Detect which cell encompasses the target text, then output its [x, y] center coordinate. 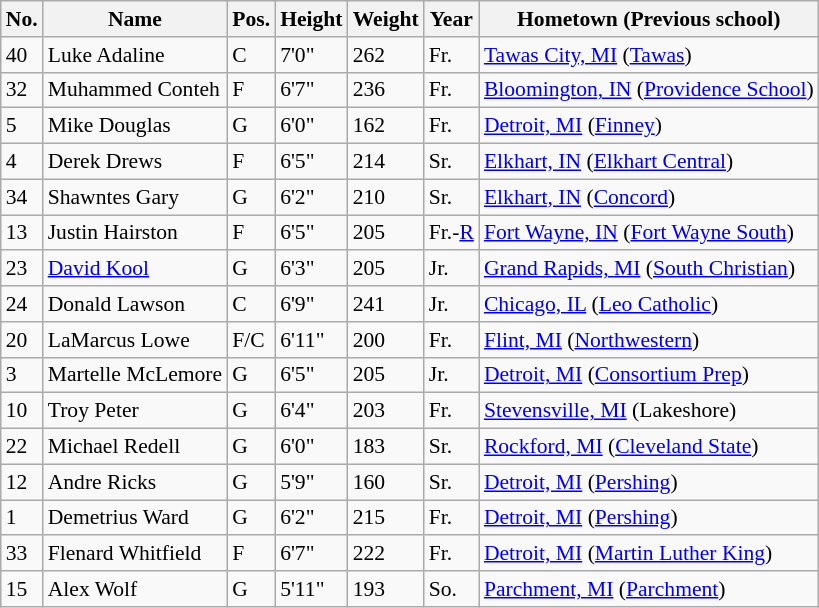
210 [386, 197]
Mike Douglas [136, 126]
So. [452, 589]
Shawntes Gary [136, 197]
Year [452, 19]
Rockford, MI (Cleveland State) [649, 447]
Donald Lawson [136, 304]
Stevensville, MI (Lakeshore) [649, 411]
24 [22, 304]
33 [22, 554]
32 [22, 90]
Parchment, MI (Parchment) [649, 589]
7'0" [311, 55]
Name [136, 19]
40 [22, 55]
6'11" [311, 340]
Flenard Whitfield [136, 554]
236 [386, 90]
Fort Wayne, IN (Fort Wayne South) [649, 233]
Luke Adaline [136, 55]
5 [22, 126]
193 [386, 589]
Muhammed Conteh [136, 90]
Chicago, IL (Leo Catholic) [649, 304]
Hometown (Previous school) [649, 19]
Martelle McLemore [136, 375]
David Kool [136, 269]
183 [386, 447]
160 [386, 482]
Detroit, MI (Finney) [649, 126]
Fr.-R [452, 233]
Troy Peter [136, 411]
22 [22, 447]
15 [22, 589]
Detroit, MI (Martin Luther King) [649, 554]
10 [22, 411]
Detroit, MI (Consortium Prep) [649, 375]
No. [22, 19]
Andre Ricks [136, 482]
6'4" [311, 411]
Tawas City, MI (Tawas) [649, 55]
23 [22, 269]
Pos. [251, 19]
20 [22, 340]
215 [386, 518]
5'11" [311, 589]
214 [386, 162]
34 [22, 197]
3 [22, 375]
5'9" [311, 482]
Weight [386, 19]
4 [22, 162]
F/C [251, 340]
241 [386, 304]
Demetrius Ward [136, 518]
Elkhart, IN (Concord) [649, 197]
LaMarcus Lowe [136, 340]
Height [311, 19]
Flint, MI (Northwestern) [649, 340]
13 [22, 233]
Michael Redell [136, 447]
222 [386, 554]
Elkhart, IN (Elkhart Central) [649, 162]
Bloomington, IN (Providence School) [649, 90]
12 [22, 482]
Grand Rapids, MI (South Christian) [649, 269]
Alex Wolf [136, 589]
Derek Drews [136, 162]
262 [386, 55]
203 [386, 411]
1 [22, 518]
6'3" [311, 269]
6'9" [311, 304]
200 [386, 340]
162 [386, 126]
Justin Hairston [136, 233]
